Detect which cell encompasses the target text, then output its [x, y] center coordinate. 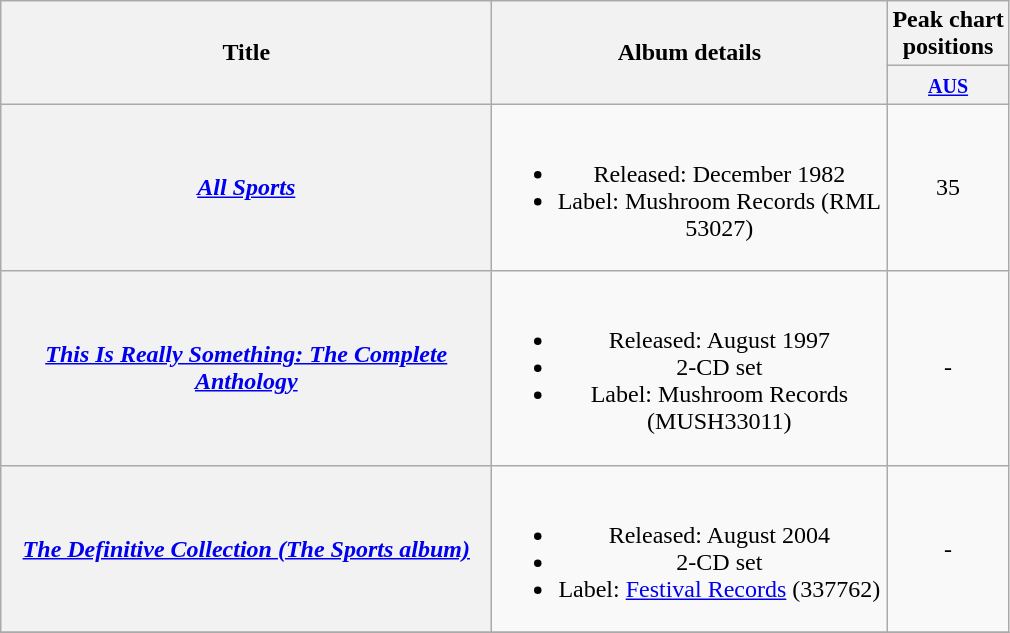
AUS [948, 85]
The Definitive Collection (The Sports album) [246, 548]
This Is Really Something: The Complete Anthology [246, 368]
Album details [690, 52]
All Sports [246, 188]
Released: August 19972-CD setLabel: Mushroom Records (MUSH33011) [690, 368]
Released: December 1982Label: Mushroom Records (RML 53027) [690, 188]
Released: August 20042-CD setLabel: Festival Records (337762) [690, 548]
Title [246, 52]
Peak chartpositions [948, 34]
35 [948, 188]
